Scan for the cell matching the given text and deliver its [x, y] coordinate at center. 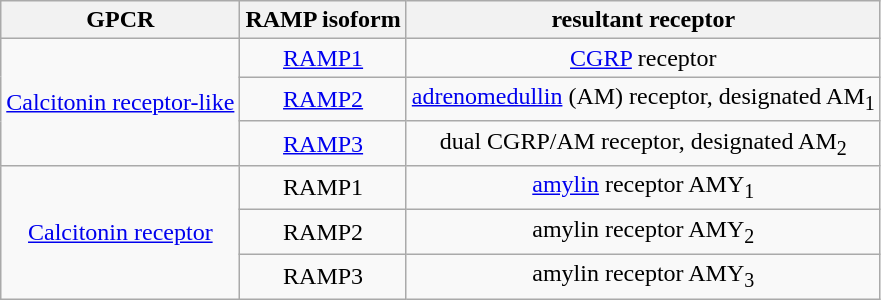
Calcitonin receptor-like [120, 102]
adrenomedullin (AM) receptor, designated AM1 [643, 99]
amylin receptor AMY1 [643, 188]
dual CGRP/AM receptor, designated AM2 [643, 143]
resultant receptor [643, 20]
GPCR [120, 20]
amylin receptor AMY2 [643, 232]
CGRP receptor [643, 58]
amylin receptor AMY3 [643, 276]
Calcitonin receptor [120, 232]
RAMP isoform [323, 20]
